Output the (x, y) coordinate of the center of the cell containing the given text.  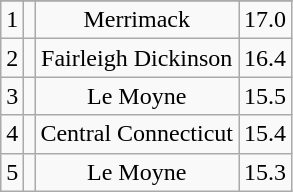
15.4 (266, 134)
15.5 (266, 96)
4 (12, 134)
Central Connecticut (137, 134)
Merrimack (137, 20)
Fairleigh Dickinson (137, 58)
3 (12, 96)
15.3 (266, 172)
17.0 (266, 20)
1 (12, 20)
5 (12, 172)
2 (12, 58)
16.4 (266, 58)
